Locate the cell with the specified text and output its [X, Y] center coordinate. 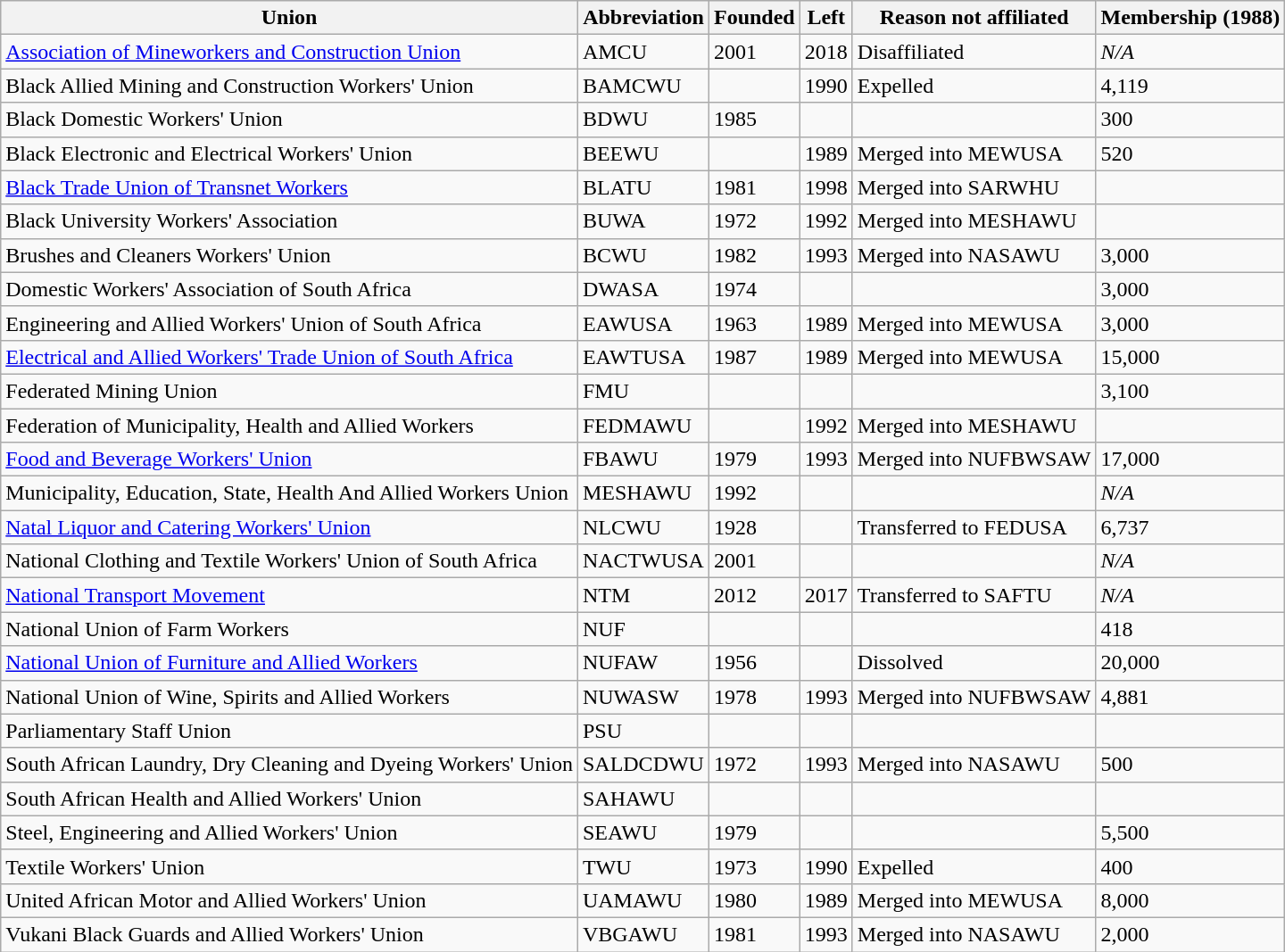
6,737 [1190, 527]
BEEWU [642, 153]
TWU [642, 866]
4,881 [1190, 697]
2,000 [1190, 934]
500 [1190, 765]
AMCU [642, 52]
20,000 [1190, 663]
Disaffiliated [974, 52]
Left [826, 18]
MESHAWU [642, 493]
1998 [826, 187]
FBAWU [642, 459]
5,500 [1190, 832]
Founded [754, 18]
2017 [826, 595]
Abbreviation [642, 18]
Federated Mining Union [289, 391]
National Union of Wine, Spirits and Allied Workers [289, 697]
Black Electronic and Electrical Workers' Union [289, 153]
1974 [754, 289]
Black University Workers' Association [289, 221]
Union [289, 18]
BUWA [642, 221]
NUF [642, 629]
Steel, Engineering and Allied Workers' Union [289, 832]
NTM [642, 595]
NUWASW [642, 697]
NUFAW [642, 663]
Reason not affiliated [974, 18]
1980 [754, 900]
Brushes and Cleaners Workers' Union [289, 255]
FEDMAWU [642, 426]
UAMAWU [642, 900]
520 [1190, 153]
15,000 [1190, 357]
DWASA [642, 289]
National Union of Farm Workers [289, 629]
Vukani Black Guards and Allied Workers' Union [289, 934]
BAMCWU [642, 86]
1928 [754, 527]
BCWU [642, 255]
Transferred to FEDUSA [974, 527]
1956 [754, 663]
1985 [754, 120]
FMU [642, 391]
BDWU [642, 120]
National Clothing and Textile Workers' Union of South Africa [289, 561]
Electrical and Allied Workers' Trade Union of South Africa [289, 357]
17,000 [1190, 459]
Domestic Workers' Association of South Africa [289, 289]
Engineering and Allied Workers' Union of South Africa [289, 323]
NACTWUSA [642, 561]
Dissolved [974, 663]
NLCWU [642, 527]
EAWUSA [642, 323]
South African Health and Allied Workers' Union [289, 799]
300 [1190, 120]
1982 [754, 255]
Municipality, Education, State, Health And Allied Workers Union [289, 493]
National Union of Furniture and Allied Workers [289, 663]
SAHAWU [642, 799]
SALDCDWU [642, 765]
VBGAWU [642, 934]
Natal Liquor and Catering Workers' Union [289, 527]
1973 [754, 866]
United African Motor and Allied Workers' Union [289, 900]
8,000 [1190, 900]
3,100 [1190, 391]
2012 [754, 595]
PSU [642, 731]
Transferred to SAFTU [974, 595]
Black Domestic Workers' Union [289, 120]
Food and Beverage Workers' Union [289, 459]
1963 [754, 323]
Black Trade Union of Transnet Workers [289, 187]
Association of Mineworkers and Construction Union [289, 52]
Parliamentary Staff Union [289, 731]
Black Allied Mining and Construction Workers' Union [289, 86]
Membership (1988) [1190, 18]
2018 [826, 52]
BLATU [642, 187]
National Transport Movement [289, 595]
EAWTUSA [642, 357]
1987 [754, 357]
Textile Workers' Union [289, 866]
4,119 [1190, 86]
418 [1190, 629]
400 [1190, 866]
SEAWU [642, 832]
Federation of Municipality, Health and Allied Workers [289, 426]
Merged into SARWHU [974, 187]
1978 [754, 697]
South African Laundry, Dry Cleaning and Dyeing Workers' Union [289, 765]
